From the cell containing the given text, extract its center point as (X, Y) coordinate. 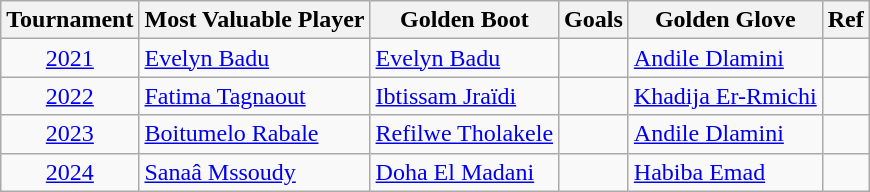
Habiba Emad (725, 172)
Tournament (70, 20)
Refilwe Tholakele (464, 134)
Fatima Tagnaout (254, 96)
Most Valuable Player (254, 20)
Doha El Madani (464, 172)
Ref (846, 20)
2023 (70, 134)
2022 (70, 96)
Ibtissam Jraïdi (464, 96)
Sanaâ Mssoudy (254, 172)
Boitumelo Rabale (254, 134)
Khadija Er-Rmichi (725, 96)
2024 (70, 172)
2021 (70, 58)
Golden Boot (464, 20)
Goals (594, 20)
Golden Glove (725, 20)
